Return the [X, Y] coordinate for the center point of the cell that contains the specified text.  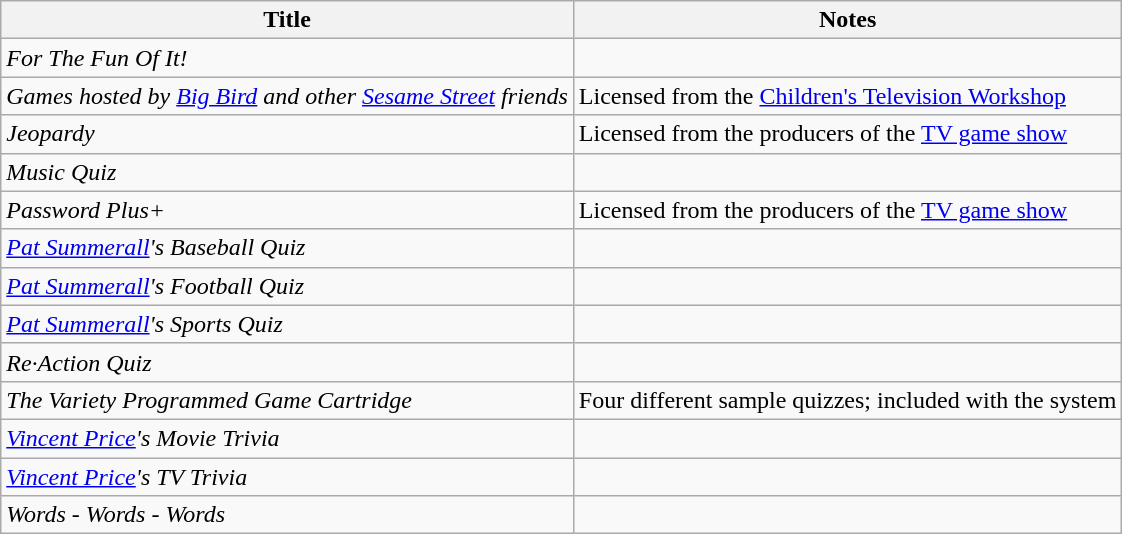
Notes [848, 20]
Jeopardy [288, 134]
Games hosted by Big Bird and other Sesame Street friends [288, 96]
The Variety Programmed Game Cartridge [288, 400]
Pat Summerall's Football Quiz [288, 286]
Re·Action Quiz [288, 362]
Vincent Price's Movie Trivia [288, 438]
Pat Summerall's Baseball Quiz [288, 248]
Title [288, 20]
Words - Words - Words [288, 515]
Four different sample quizzes; included with the system [848, 400]
Licensed from the Children's Television Workshop [848, 96]
Password Plus+ [288, 210]
Vincent Price's TV Trivia [288, 477]
Pat Summerall's Sports Quiz [288, 324]
Music Quiz [288, 172]
For The Fun Of It! [288, 58]
